Extract the (x, y) coordinate from the center of the cell holding the provided text.  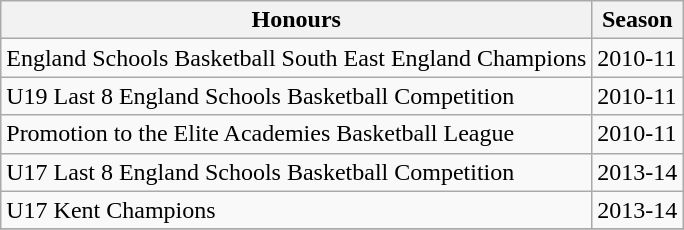
Season (638, 20)
U19 Last 8 England Schools Basketball Competition (296, 96)
Promotion to the Elite Academies Basketball League (296, 134)
Honours (296, 20)
U17 Last 8 England Schools Basketball Competition (296, 172)
England Schools Basketball South East England Champions (296, 58)
U17 Kent Champions (296, 210)
